Pinpoint the cell where the given text exists, returning its [X, Y] midpoint coordinate. 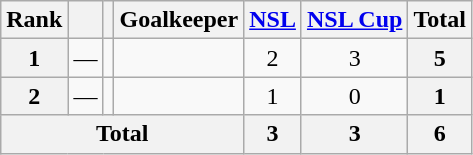
NSL Cup [354, 20]
Rank [34, 20]
5 [440, 58]
6 [440, 134]
Goalkeeper [179, 20]
0 [354, 96]
NSL [273, 20]
